Provide the (X, Y) coordinate of the cell's center where the given text is located.  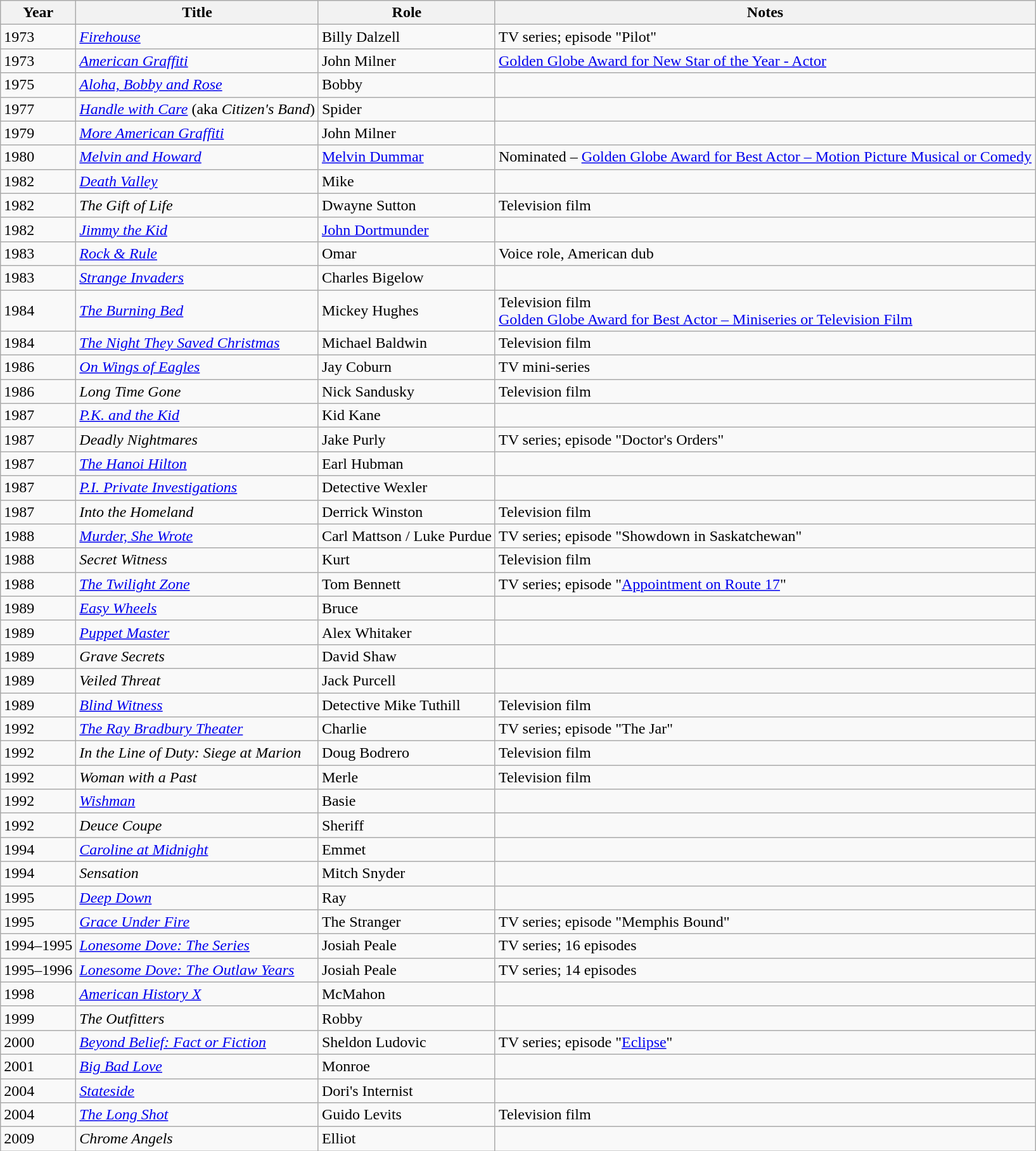
The Stranger (407, 922)
Tom Bennett (407, 584)
P.I. Private Investigations (198, 488)
1998 (38, 994)
2009 (38, 1139)
Alex Whitaker (407, 632)
The Gift of Life (198, 205)
Bruce (407, 608)
Firehouse (198, 37)
Wishman (198, 801)
TV series; 14 episodes (765, 970)
Jay Coburn (407, 367)
McMahon (407, 994)
Chrome Angels (198, 1139)
Michael Baldwin (407, 343)
1975 (38, 85)
Bobby (407, 85)
Guido Levits (407, 1115)
Elliot (407, 1139)
Big Bad Love (198, 1066)
Deuce Coupe (198, 825)
Year (38, 13)
The Burning Bed (198, 310)
Mickey Hughes (407, 310)
Robby (407, 1018)
Strange Invaders (198, 277)
More American Graffiti (198, 133)
The Ray Bradbury Theater (198, 729)
The Long Shot (198, 1115)
Sheriff (407, 825)
Charlie (407, 729)
Deep Down (198, 898)
In the Line of Duty: Siege at Marion (198, 753)
David Shaw (407, 656)
Notes (765, 13)
The Hanoi Hilton (198, 464)
Kurt (407, 560)
American History X (198, 994)
TV series; episode "Doctor's Orders" (765, 440)
John Dortmunder (407, 229)
P.K. and the Kid (198, 416)
1977 (38, 109)
Jake Purly (407, 440)
Death Valley (198, 181)
Television filmGolden Globe Award for Best Actor – Miniseries or Television Film (765, 310)
Lonesome Dove: The Outlaw Years (198, 970)
Grace Under Fire (198, 922)
Doug Bodrero (407, 753)
TV mini-series (765, 367)
Nominated – Golden Globe Award for Best Actor – Motion Picture Musical or Comedy (765, 157)
Aloha, Bobby and Rose (198, 85)
The Outfitters (198, 1018)
Dwayne Sutton (407, 205)
1999 (38, 1018)
TV series; episode "Pilot" (765, 37)
Jack Purcell (407, 680)
Merle (407, 777)
Earl Hubman (407, 464)
Stateside (198, 1090)
Murder, She Wrote (198, 536)
The Twilight Zone (198, 584)
2000 (38, 1042)
Billy Dalzell (407, 37)
TV series; episode "Memphis Bound" (765, 922)
Omar (407, 253)
The Night They Saved Christmas (198, 343)
Secret Witness (198, 560)
TV series; episode "Eclipse" (765, 1042)
Charles Bigelow (407, 277)
Sensation (198, 874)
Mitch Snyder (407, 874)
Sheldon Ludovic (407, 1042)
TV series; episode "Showdown in Saskatchewan" (765, 536)
Detective Mike Tuthill (407, 705)
Handle with Care (aka Citizen's Band) (198, 109)
Rock & Rule (198, 253)
Basie (407, 801)
1980 (38, 157)
Derrick Winston (407, 512)
Nick Sandusky (407, 391)
TV series; 16 episodes (765, 946)
2001 (38, 1066)
Voice role, American dub (765, 253)
Melvin Dummar (407, 157)
Woman with a Past (198, 777)
Melvin and Howard (198, 157)
Emmet (407, 849)
1979 (38, 133)
Dori's Internist (407, 1090)
Grave Secrets (198, 656)
Beyond Belief: Fact or Fiction (198, 1042)
Ray (407, 898)
TV series; episode "The Jar" (765, 729)
Puppet Master (198, 632)
On Wings of Eagles (198, 367)
Detective Wexler (407, 488)
Lonesome Dove: The Series (198, 946)
Monroe (407, 1066)
Long Time Gone (198, 391)
1994–1995 (38, 946)
Caroline at Midnight (198, 849)
Carl Mattson / Luke Purdue (407, 536)
1995–1996 (38, 970)
Kid Kane (407, 416)
Mike (407, 181)
Jimmy the Kid (198, 229)
Spider (407, 109)
Veiled Threat (198, 680)
Into the Homeland (198, 512)
American Graffiti (198, 61)
Role (407, 13)
Deadly Nightmares (198, 440)
Title (198, 13)
Easy Wheels (198, 608)
Golden Globe Award for New Star of the Year - Actor (765, 61)
TV series; episode "Appointment on Route 17" (765, 584)
Blind Witness (198, 705)
